Capture the cell that displays the provided text and extract its (x, y) central coordinate. 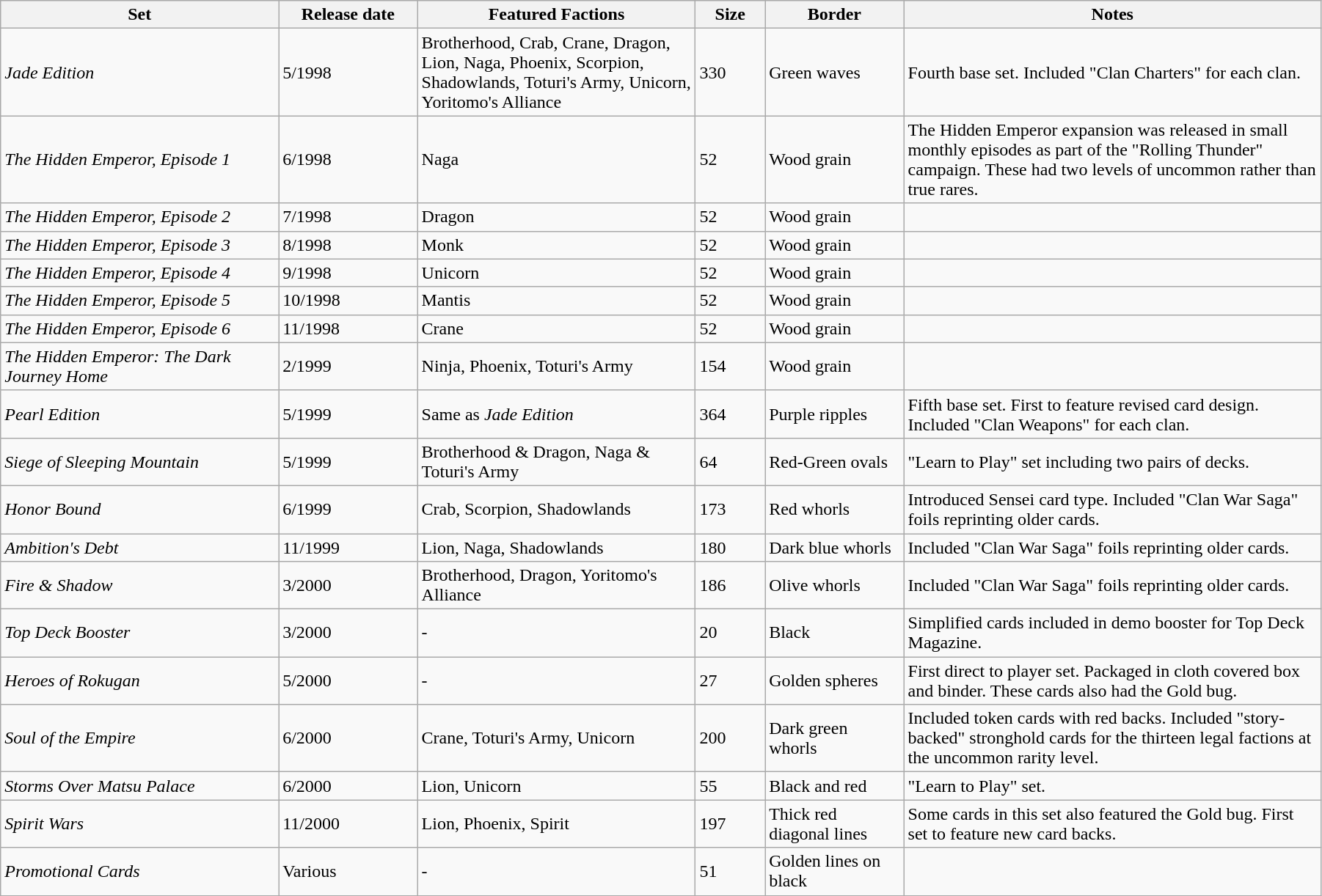
5/2000 (348, 680)
Crab, Scorpion, Shadowlands (556, 509)
Olive whorls (835, 585)
186 (731, 585)
Golden lines on black (835, 871)
2/1999 (348, 367)
Siege of Sleeping Mountain (139, 462)
"Learn to Play" set including two pairs of decks. (1112, 462)
Featured Factions (556, 15)
11/1998 (348, 328)
The Hidden Emperor, Episode 5 (139, 301)
Monk (556, 245)
11/2000 (348, 824)
8/1998 (348, 245)
Fire & Shadow (139, 585)
154 (731, 367)
Pearl Edition (139, 414)
Some cards in this set also featured the Gold bug. First set to feature new card backs. (1112, 824)
Lion, Unicorn (556, 786)
Dark green whorls (835, 738)
Red whorls (835, 509)
Brotherhood, Dragon, Yoritomo's Alliance (556, 585)
Naga (556, 160)
Lion, Naga, Shadowlands (556, 548)
11/1999 (348, 548)
Dark blue whorls (835, 548)
10/1998 (348, 301)
Thick red diagonal lines (835, 824)
Same as Jade Edition (556, 414)
5/1998 (348, 72)
Unicorn (556, 273)
"Learn to Play" set. (1112, 786)
200 (731, 738)
The Hidden Emperor, Episode 1 (139, 160)
Golden spheres (835, 680)
Size (731, 15)
27 (731, 680)
6/1998 (348, 160)
The Hidden Emperor, Episode 4 (139, 273)
Release date (348, 15)
330 (731, 72)
Dragon (556, 217)
Purple ripples (835, 414)
9/1998 (348, 273)
The Hidden Emperor, Episode 3 (139, 245)
Introduced Sensei card type. Included "Clan War Saga" foils reprinting older cards. (1112, 509)
6/1999 (348, 509)
Various (348, 871)
55 (731, 786)
64 (731, 462)
Black (835, 634)
Notes (1112, 15)
7/1998 (348, 217)
The Hidden Emperor: The Dark Journey Home (139, 367)
Honor Bound (139, 509)
51 (731, 871)
First direct to player set. Packaged in cloth covered box and binder. These cards also had the Gold bug. (1112, 680)
Crane, Toturi's Army, Unicorn (556, 738)
Soul of the Empire (139, 738)
The Hidden Emperor, Episode 2 (139, 217)
Included token cards with red backs. Included "story-backed" stronghold cards for the thirteen legal factions at the uncommon rarity level. (1112, 738)
Red-Green ovals (835, 462)
The Hidden Emperor, Episode 6 (139, 328)
Fifth base set. First to feature revised card design. Included "Clan Weapons" for each clan. (1112, 414)
Green waves (835, 72)
197 (731, 824)
Top Deck Booster (139, 634)
364 (731, 414)
20 (731, 634)
Black and red (835, 786)
Brotherhood, Crab, Crane, Dragon, Lion, Naga, Phoenix, Scorpion, Shadowlands, Toturi's Army, Unicorn, Yoritomo's Alliance (556, 72)
173 (731, 509)
Spirit Wars (139, 824)
Simplified cards included in demo booster for Top Deck Magazine. (1112, 634)
Brotherhood & Dragon, Naga & Toturi's Army (556, 462)
Border (835, 15)
Ambition's Debt (139, 548)
Jade Edition (139, 72)
Lion, Phoenix, Spirit (556, 824)
Storms Over Matsu Palace (139, 786)
Crane (556, 328)
Mantis (556, 301)
180 (731, 548)
Ninja, Phoenix, Toturi's Army (556, 367)
Fourth base set. Included "Clan Charters" for each clan. (1112, 72)
Promotional Cards (139, 871)
Set (139, 15)
Heroes of Rokugan (139, 680)
